Extract the [x, y] coordinate from the center of the cell holding the provided text.  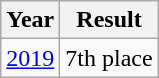
7th place [109, 58]
Result [109, 20]
2019 [30, 58]
Year [30, 20]
